Identify which cell holds the provided text, then report its (x, y) central coordinate. 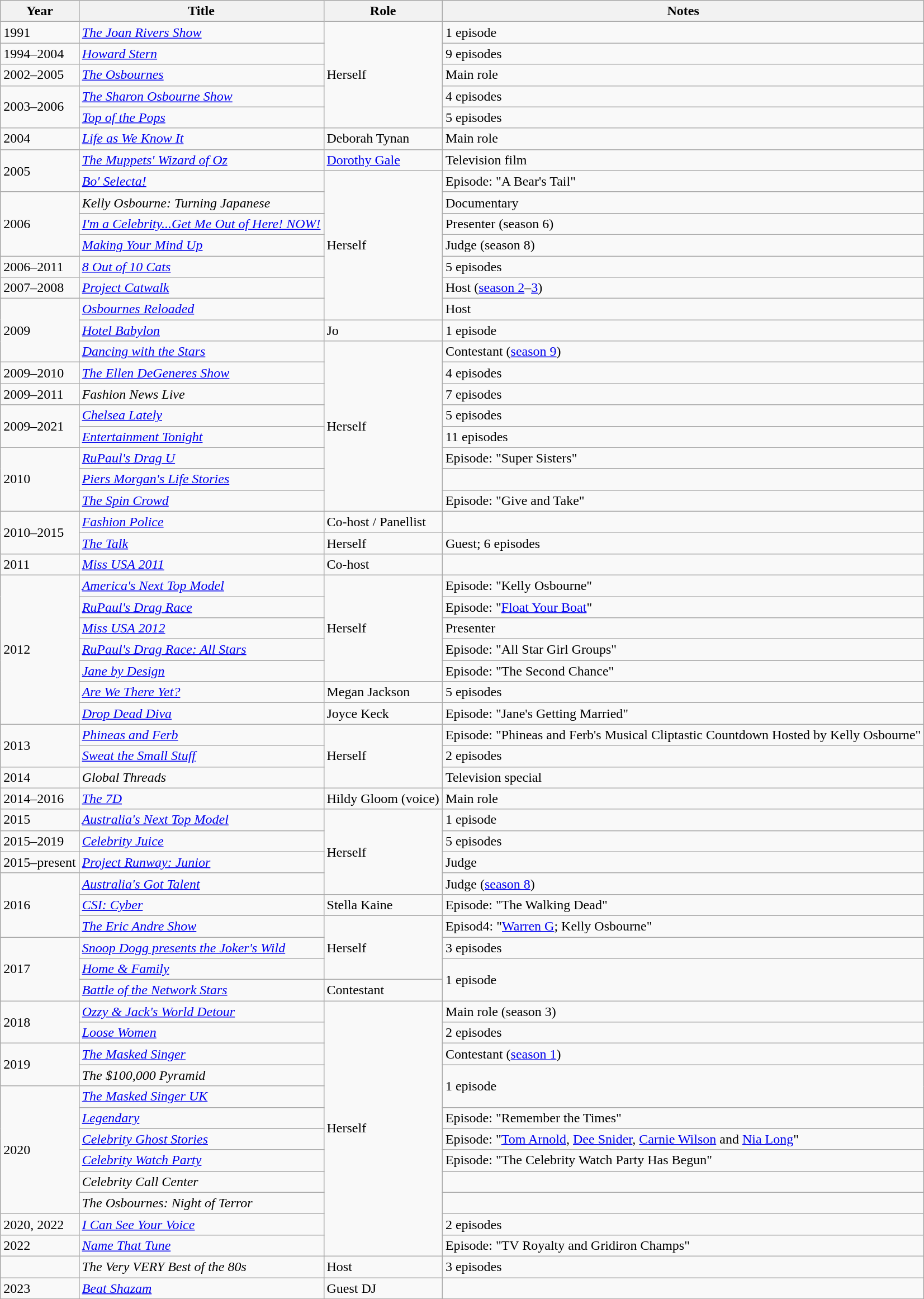
Loose Women (201, 1033)
Episode: "TV Royalty and Gridiron Champs" (683, 1245)
Joyce Keck (383, 714)
Episode: "Remember the Times" (683, 1118)
Top of the Pops (201, 117)
Presenter (season 6) (683, 224)
Osbournes Reloaded (201, 309)
Episode: "Super Sisters" (683, 458)
Fashion Police (201, 522)
Miss USA 2011 (201, 564)
Beat Shazam (201, 1288)
The Masked Singer (201, 1054)
8 Out of 10 Cats (201, 267)
2005 (40, 171)
Making Your Mind Up (201, 245)
Notes (683, 11)
2023 (40, 1288)
2022 (40, 1245)
2010–2015 (40, 532)
Hotel Babylon (201, 330)
Kelly Osbourne: Turning Japanese (201, 202)
Miss USA 2012 (201, 629)
2013 (40, 745)
2004 (40, 139)
Hildy Gloom (voice) (383, 799)
2015 (40, 820)
Celebrity Call Center (201, 1182)
9 episodes (683, 54)
The Very VERY Best of the 80s (201, 1267)
1991 (40, 32)
2009–2011 (40, 394)
The Sharon Osbourne Show (201, 96)
Co-host (383, 564)
Television film (683, 160)
2002–2005 (40, 75)
The Ellen DeGeneres Show (201, 373)
The Eric Andre Show (201, 926)
Project Catwalk (201, 288)
Australia's Got Talent (201, 884)
The Osbournes (201, 75)
Piers Morgan's Life Stories (201, 479)
Episode: "The Walking Dead" (683, 905)
Episode: "A Bear's Tail" (683, 181)
Celebrity Juice (201, 841)
Drop Dead Diva (201, 714)
Celebrity Watch Party (201, 1160)
Stella Kaine (383, 905)
2015–2019 (40, 841)
Television special (683, 777)
2018 (40, 1022)
2020, 2022 (40, 1224)
Episode: "Phineas and Ferb's Musical Cliptastic Countdown Hosted by Kelly Osbourne" (683, 735)
Documentary (683, 202)
RuPaul's Drag Race: All Stars (201, 650)
Presenter (683, 629)
Episode: "Give and Take" (683, 500)
2006 (40, 224)
Bo' Selecta! (201, 181)
Home & Family (201, 969)
2012 (40, 649)
1994–2004 (40, 54)
2010 (40, 479)
Episode: "The Celebrity Watch Party Has Begun" (683, 1160)
2009 (40, 330)
Guest DJ (383, 1288)
Episode: "Jane's Getting Married" (683, 714)
Main role (season 3) (683, 1012)
Jane by Design (201, 671)
Global Threads (201, 777)
I'm a Celebrity...Get Me Out of Here! NOW! (201, 224)
Entertainment Tonight (201, 437)
Judge (683, 862)
Name That Tune (201, 1245)
CSI: Cyber (201, 905)
Episode: "Float Your Boat" (683, 607)
Contestant (season 9) (683, 352)
Life as We Know It (201, 139)
2009–2021 (40, 426)
Australia's Next Top Model (201, 820)
Howard Stern (201, 54)
2016 (40, 905)
2011 (40, 564)
Celebrity Ghost Stories (201, 1139)
Contestant (383, 990)
2014–2016 (40, 799)
Ozzy & Jack's World Detour (201, 1012)
2020 (40, 1150)
Are We There Yet? (201, 692)
Year (40, 11)
Dancing with the Stars (201, 352)
Megan Jackson (383, 692)
Guest; 6 episodes (683, 543)
The Talk (201, 543)
Deborah Tynan (383, 139)
Contestant (season 1) (683, 1054)
Episode: "Tom Arnold, Dee Snider, Carnie Wilson and Nia Long" (683, 1139)
The $100,000 Pyramid (201, 1075)
Episode: "All Star Girl Groups" (683, 650)
America's Next Top Model (201, 585)
Title (201, 11)
Host (season 2–3) (683, 288)
RuPaul's Drag U (201, 458)
2006–2011 (40, 267)
2009–2010 (40, 373)
Chelsea Lately (201, 415)
Project Runway: Junior (201, 862)
11 episodes (683, 437)
I Can See Your Voice (201, 1224)
Phineas and Ferb (201, 735)
Dorothy Gale (383, 160)
2015–present (40, 862)
Legendary (201, 1118)
Role (383, 11)
Battle of the Network Stars (201, 990)
2003–2006 (40, 107)
The Spin Crowd (201, 500)
The Osbournes: Night of Terror (201, 1203)
Sweat the Small Stuff (201, 756)
Fashion News Live (201, 394)
The Masked Singer UK (201, 1097)
2007–2008 (40, 288)
7 episodes (683, 394)
Episode: "The Second Chance" (683, 671)
Co-host / Panellist (383, 522)
Jo (383, 330)
Snoop Dogg presents the Joker's Wild (201, 948)
2017 (40, 969)
RuPaul's Drag Race (201, 607)
Episode: "Kelly Osbourne" (683, 585)
Episod4: "Warren G; Kelly Osbourne" (683, 926)
2019 (40, 1065)
The 7D (201, 799)
The Joan Rivers Show (201, 32)
2014 (40, 777)
The Muppets' Wizard of Oz (201, 160)
